Locate the cell with the specified text and output its (x, y) center coordinate. 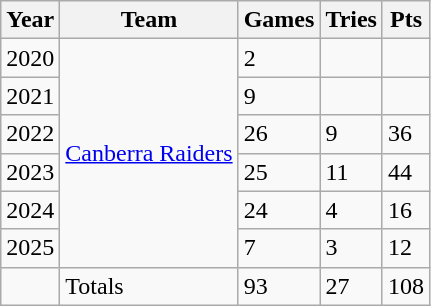
7 (279, 248)
2 (279, 58)
Pts (406, 20)
Year (30, 20)
27 (352, 286)
24 (279, 210)
2020 (30, 58)
Tries (352, 20)
Team (149, 20)
4 (352, 210)
2025 (30, 248)
11 (352, 172)
2022 (30, 134)
Canberra Raiders (149, 153)
44 (406, 172)
3 (352, 248)
2023 (30, 172)
108 (406, 286)
2021 (30, 96)
26 (279, 134)
Games (279, 20)
Totals (149, 286)
2024 (30, 210)
25 (279, 172)
12 (406, 248)
36 (406, 134)
93 (279, 286)
16 (406, 210)
